Find where the given text appears and provide that cell's center as (x, y) coordinate. 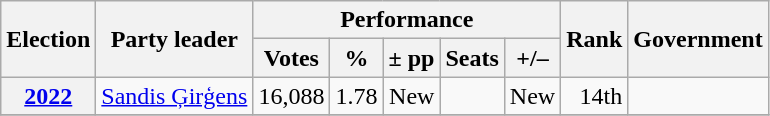
Sandis Ģirģens (174, 96)
% (356, 58)
16,088 (292, 96)
+/– (532, 58)
Performance (407, 20)
± pp (412, 58)
Election (48, 39)
Rank (594, 39)
Seats (472, 58)
2022 (48, 96)
14th (594, 96)
1.78 (356, 96)
Government (698, 39)
Votes (292, 58)
Party leader (174, 39)
